Find where the given text appears and provide that cell's center as (X, Y) coordinate. 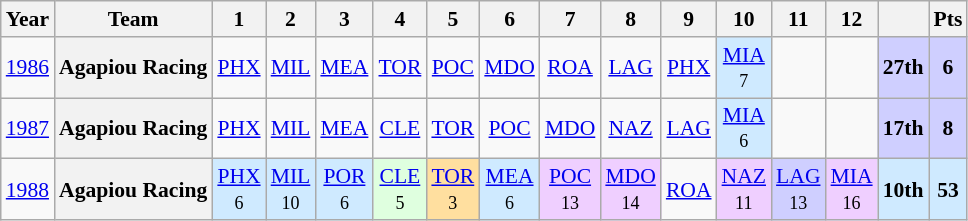
27th (904, 68)
Year (28, 19)
POC13 (570, 190)
1987 (28, 128)
12 (852, 19)
PHX6 (238, 190)
MDO14 (630, 190)
1 (238, 19)
7 (570, 19)
1988 (28, 190)
MIA6 (744, 128)
CLE5 (400, 190)
MIA7 (744, 68)
11 (798, 19)
53 (948, 190)
TOR3 (452, 190)
10 (744, 19)
9 (689, 19)
NAZ (630, 128)
LAG13 (798, 190)
1986 (28, 68)
NAZ11 (744, 190)
2 (291, 19)
MIL10 (291, 190)
MEA6 (510, 190)
Team (133, 19)
3 (344, 19)
4 (400, 19)
17th (904, 128)
10th (904, 190)
MIA16 (852, 190)
5 (452, 19)
CLE (400, 128)
POR6 (344, 190)
Pts (948, 19)
